Detect which cell encompasses the target text, then output its (x, y) center coordinate. 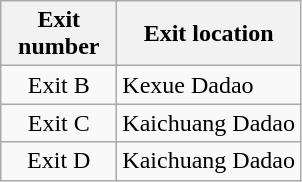
Exit D (59, 161)
Kexue Dadao (209, 85)
Exit C (59, 123)
Exit location (209, 34)
Exit number (59, 34)
Exit B (59, 85)
